Find where the given text appears and provide that cell's center as [X, Y] coordinate. 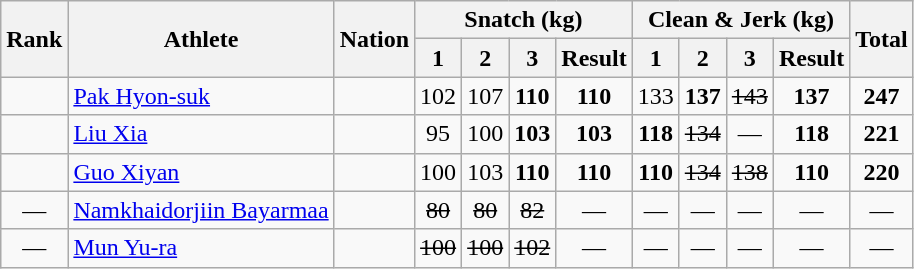
Clean & Jerk (kg) [741, 20]
Pak Hyon-suk [201, 96]
107 [486, 96]
Liu Xia [201, 134]
Nation [374, 39]
138 [750, 172]
Snatch (kg) [524, 20]
82 [532, 210]
143 [750, 96]
221 [882, 134]
Athlete [201, 39]
95 [438, 134]
Total [882, 39]
Rank [34, 39]
Mun Yu-ra [201, 248]
133 [656, 96]
Guo Xiyan [201, 172]
247 [882, 96]
Namkhaidorjiin Bayarmaa [201, 210]
220 [882, 172]
